Locate the cell with the specified text and output its [X, Y] center coordinate. 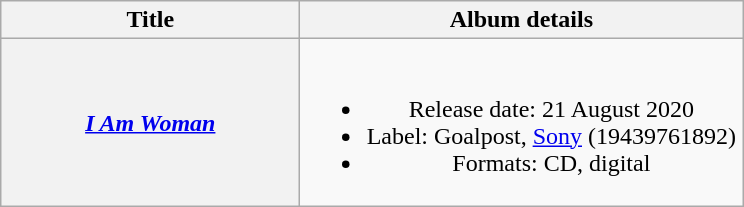
Title [150, 20]
I Am Woman [150, 122]
Album details [522, 20]
Release date: 21 August 2020Label: Goalpost, Sony (19439761892)Formats: CD, digital [522, 122]
